Extract the [X, Y] coordinate from the center of the cell holding the provided text.  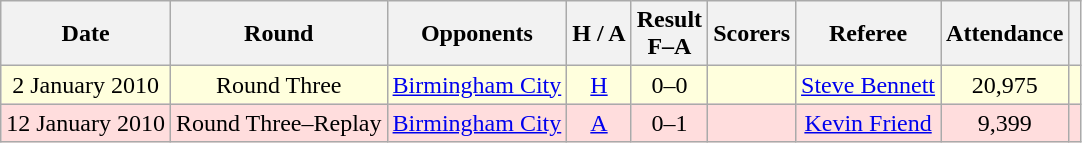
Round Three–Replay [278, 123]
9,399 [1005, 123]
0–0 [669, 85]
Scorers [752, 34]
12 January 2010 [86, 123]
Round Three [278, 85]
Date [86, 34]
A [599, 123]
20,975 [1005, 85]
Round [278, 34]
2 January 2010 [86, 85]
Referee [868, 34]
H [599, 85]
Kevin Friend [868, 123]
Attendance [1005, 34]
0–1 [669, 123]
Opponents [477, 34]
ResultF–A [669, 34]
H / A [599, 34]
Steve Bennett [868, 85]
